Pinpoint the cell where the given text exists, returning its [x, y] midpoint coordinate. 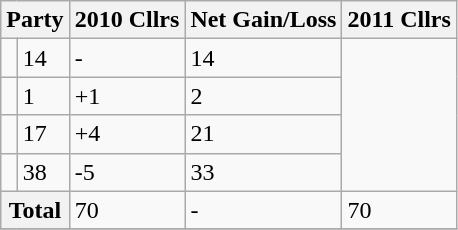
38 [43, 172]
33 [264, 172]
Net Gain/Loss [264, 20]
+1 [127, 96]
17 [43, 134]
Party [35, 20]
Total [35, 210]
21 [264, 134]
-5 [127, 172]
2010 Cllrs [127, 20]
2 [264, 96]
+4 [127, 134]
1 [43, 96]
2011 Cllrs [399, 20]
